Return the [X, Y] coordinate for the center point of the cell that contains the specified text.  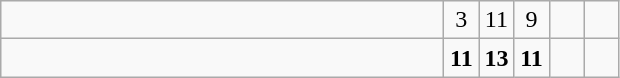
13 [496, 58]
9 [532, 20]
3 [462, 20]
